Determine the [X, Y] coordinate at the center of the cell enclosing the given text.  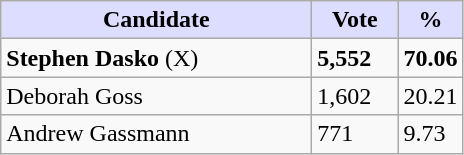
Stephen Dasko (X) [156, 58]
1,602 [355, 96]
9.73 [430, 134]
% [430, 20]
20.21 [430, 96]
Deborah Goss [156, 96]
Candidate [156, 20]
5,552 [355, 58]
Andrew Gassmann [156, 134]
771 [355, 134]
Vote [355, 20]
70.06 [430, 58]
